Capture the cell that displays the provided text and extract its (x, y) central coordinate. 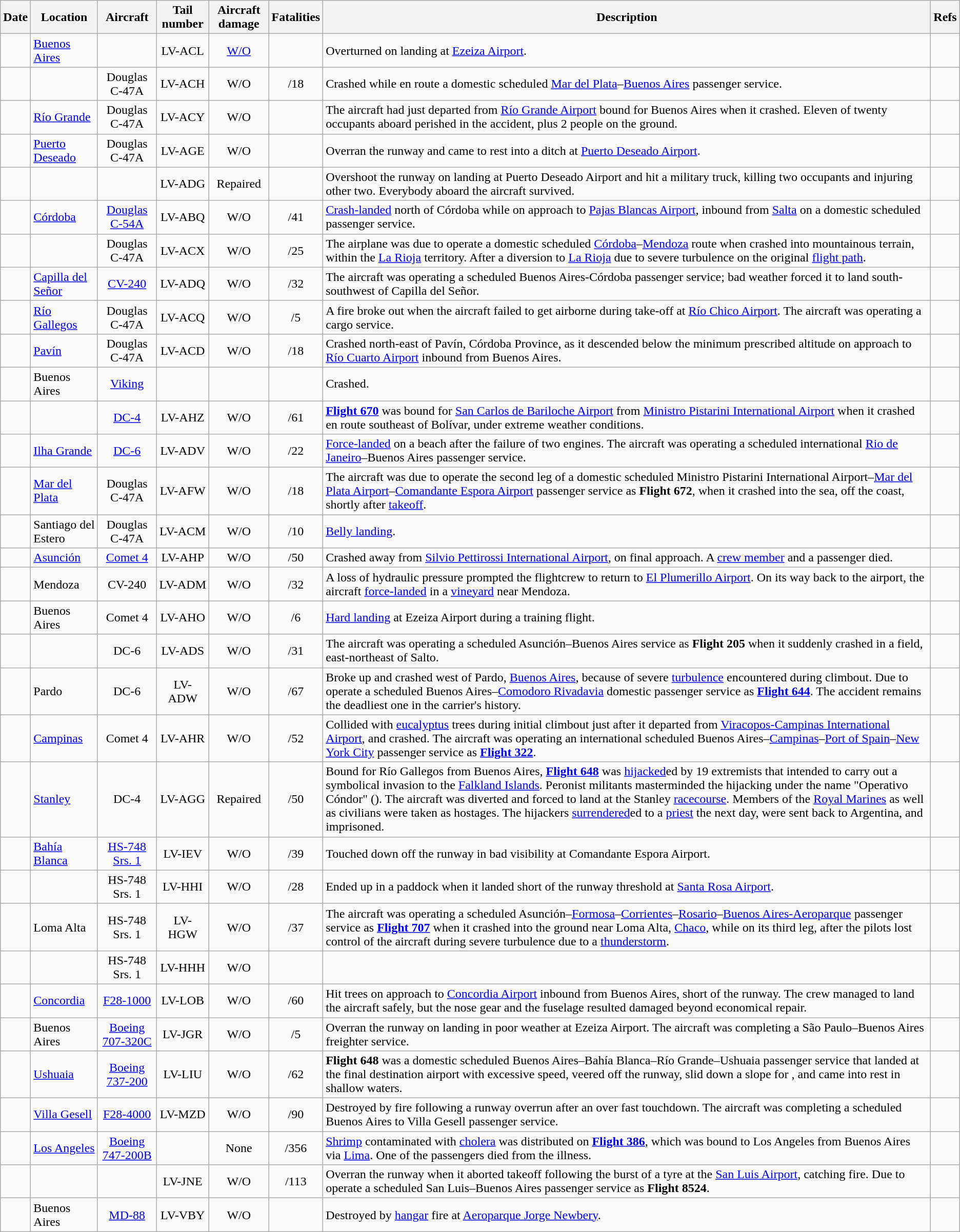
LV-HHI (183, 887)
Belly landing. (627, 531)
LV-VBY (183, 1215)
/10 (296, 531)
Destroyed by hangar fire at Aeroparque Jorge Newbery. (627, 1215)
A fire broke out when the aircraft failed to get airborne during take-off at Río Chico Airport. The aircraft was operating a cargo service. (627, 317)
Crashed. (627, 383)
/25 (296, 250)
Santiago del Estero (65, 531)
Río Gallegos (65, 317)
LV-ACY (183, 117)
LV-ACD (183, 351)
Capilla del Señor (65, 284)
LV-ACH (183, 84)
Overran the runway and came to rest into a ditch at Puerto Deseado Airport. (627, 151)
/90 (296, 1115)
Description (627, 17)
Overran the runway on landing in poor weather at Ezeiza Airport. The aircraft was completing a São Paulo–Buenos Aires freighter service. (627, 1034)
Concordia (65, 1001)
Hard landing at Ezeiza Airport during a training flight. (627, 617)
/113 (296, 1181)
/39 (296, 853)
Boeing 737-200 (127, 1075)
Río Grande (65, 117)
Aircraft damage (239, 17)
Loma Alta (65, 927)
Pardo (65, 691)
/28 (296, 887)
LV-AHP (183, 558)
Bahía Blanca (65, 853)
Fatalities (296, 17)
/6 (296, 617)
/37 (296, 927)
LV-ADW (183, 691)
LV-HHH (183, 967)
Pavín (65, 351)
LV-AHO (183, 617)
LV-AGG (183, 799)
LV-ACM (183, 531)
LV-ACX (183, 250)
Ilha Grande (65, 451)
LV-ADM (183, 584)
LV-JNE (183, 1181)
Viking (127, 383)
MD-88 (127, 1215)
Touched down off the runway in bad visibility at Comandante Espora Airport. (627, 853)
LV-JGR (183, 1034)
Overturned on landing at Ezeiza Airport. (627, 50)
Tail number (183, 17)
/356 (296, 1148)
LV-ADS (183, 651)
/52 (296, 738)
Crashed away from Silvio Pettirossi International Airport, on final approach. A crew member and a passenger died. (627, 558)
/31 (296, 651)
Puerto Deseado (65, 151)
LV-AHR (183, 738)
LV-ACQ (183, 317)
Los Angeles (65, 1148)
LV-MZD (183, 1115)
Douglas C-54A (127, 217)
None (239, 1148)
Mendoza (65, 584)
/62 (296, 1075)
Villa Gesell (65, 1115)
Location (65, 17)
LV-AHZ (183, 417)
The aircraft was operating a scheduled Asunción–Buenos Aires service as Flight 205 when it suddenly crashed in a field, east-northeast of Salto. (627, 651)
Boeing 747-200B (127, 1148)
F28-1000 (127, 1001)
The aircraft was operating a scheduled Buenos Aires-Córdoba passenger service; bad weather forced it to land south-southwest of Capilla del Señor. (627, 284)
LV-AGE (183, 151)
/60 (296, 1001)
LV-AFW (183, 491)
LV-HGW (183, 927)
F28-4000 (127, 1115)
Asunción (65, 558)
Aircraft (127, 17)
Campinas (65, 738)
/61 (296, 417)
Córdoba (65, 217)
LV-ADG (183, 184)
LV-ACL (183, 50)
LV-ABQ (183, 217)
Stanley (65, 799)
LV-IEV (183, 853)
/22 (296, 451)
LV-ADV (183, 451)
Mar del Plata (65, 491)
LV-LOB (183, 1001)
/67 (296, 691)
Crashed while en route a domestic scheduled Mar del Plata–Buenos Aires passenger service. (627, 84)
/41 (296, 217)
Crash-landed north of Córdoba while on approach to Pajas Blancas Airport, inbound from Salta on a domestic scheduled passenger service. (627, 217)
Refs (945, 17)
LV-LIU (183, 1075)
Ended up in a paddock when it landed short of the runway threshold at Santa Rosa Airport. (627, 887)
Boeing 707-320C (127, 1034)
Ushuaia (65, 1075)
Date (15, 17)
LV-ADQ (183, 284)
